Capture the cell that displays the provided text and extract its [X, Y] central coordinate. 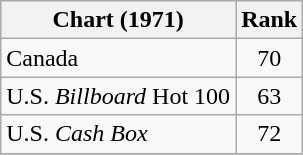
70 [270, 58]
72 [270, 134]
Rank [270, 20]
Canada [118, 58]
U.S. Billboard Hot 100 [118, 96]
Chart (1971) [118, 20]
U.S. Cash Box [118, 134]
63 [270, 96]
